Capture the cell that displays the provided text and extract its (x, y) central coordinate. 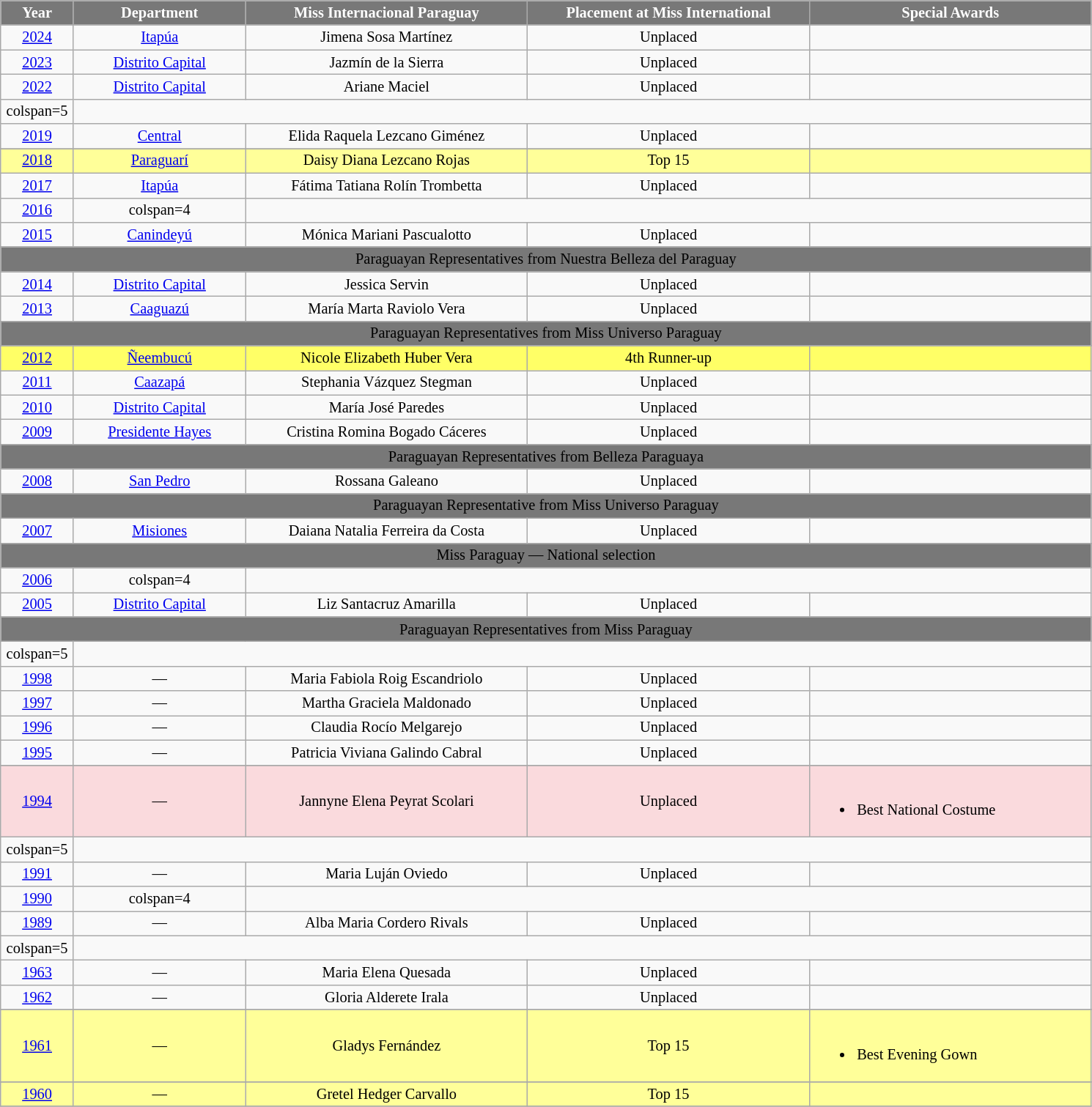
Alba Maria Cordero Rivals (387, 923)
Central (160, 136)
Gloria Alderete Irala (387, 997)
2015 (37, 234)
1994 (37, 801)
1997 (37, 703)
Presidente Hayes (160, 432)
Paraguayan Representatives from Miss Paraguay (546, 629)
2018 (37, 160)
Cristina Romina Bogado Cáceres (387, 432)
Year (37, 12)
4th Runner-up (668, 358)
Jessica Servin (387, 284)
Department (160, 12)
Gladys Fernández (387, 1045)
Caazapá (160, 382)
1961 (37, 1045)
1996 (37, 727)
Ñeembucú (160, 358)
2009 (37, 432)
Fátima Tatiana Rolín Trombetta (387, 185)
2012 (37, 358)
Maria Fabiola Roig Escandriolo (387, 678)
2023 (37, 62)
Placement at Miss International (668, 12)
Daiana Natalia Ferreira da Costa (387, 530)
Misiones (160, 530)
Stephania Vázquez Stegman (387, 382)
Ariane Maciel (387, 86)
María Marta Raviolo Vera (387, 308)
Best National Costume (950, 801)
María José Paredes (387, 407)
2022 (37, 86)
2017 (37, 185)
2013 (37, 308)
Liz Santacruz Amarilla (387, 604)
1990 (37, 898)
Paraguarí (160, 160)
Miss Internacional Paraguay (387, 12)
2011 (37, 382)
Martha Graciela Maldonado (387, 703)
Paraguayan Representative from Miss Universo Paraguay (546, 506)
Patricia Viviana Galindo Cabral (387, 752)
Rossana Galeano (387, 481)
Elida Raquela Lezcano Giménez (387, 136)
2006 (37, 580)
Gretel Hedger Carvallo (387, 1094)
2014 (37, 284)
1960 (37, 1094)
Paraguayan Representatives from Belleza Paraguaya (546, 456)
Jannyne Elena Peyrat Scolari (387, 801)
2007 (37, 530)
Jazmín de la Sierra (387, 62)
Claudia Rocío Melgarejo (387, 727)
Caaguazú (160, 308)
1991 (37, 874)
1963 (37, 972)
2005 (37, 604)
2016 (37, 210)
1998 (37, 678)
1995 (37, 752)
Paraguayan Representatives from Nuestra Belleza del Paraguay (546, 259)
Jimena Sosa Martínez (387, 37)
2008 (37, 481)
2010 (37, 407)
Maria Luján Oviedo (387, 874)
Paraguayan Representatives from Miss Universo Paraguay (546, 333)
Canindeyú (160, 234)
Best Evening Gown (950, 1045)
Special Awards (950, 12)
1989 (37, 923)
2024 (37, 37)
Maria Elena Quesada (387, 972)
Nicole Elizabeth Huber Vera (387, 358)
Daisy Diana Lezcano Rojas (387, 160)
Miss Paraguay — National selection (546, 555)
1962 (37, 997)
Mónica Mariani Pascualotto (387, 234)
2019 (37, 136)
San Pedro (160, 481)
